Determine the (x, y) coordinate at the center of the cell enclosing the given text.  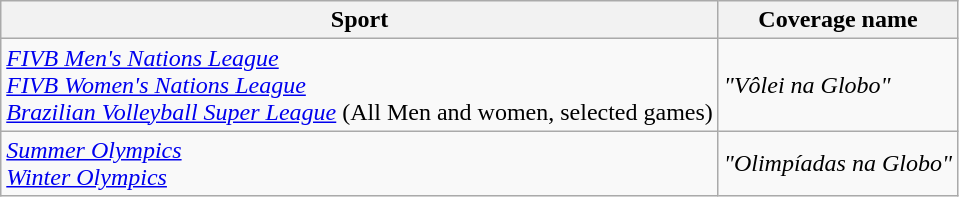
Sport (360, 20)
"Vôlei na Globo" (838, 85)
Coverage name (838, 20)
"Olimpíadas na Globo" (838, 164)
FIVB Men's Nations LeagueFIVB Women's Nations LeagueBrazilian Volleyball Super League (All Men and women, selected games) (360, 85)
Summer OlympicsWinter Olympics (360, 164)
